Find where the given text appears and provide that cell's center as (X, Y) coordinate. 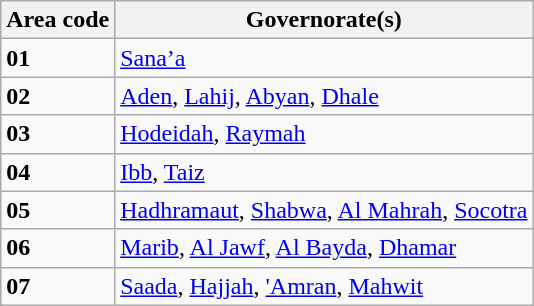
Marib, Al Jawf, Al Bayda, Dhamar (324, 248)
01 (58, 58)
05 (58, 210)
Hadhramaut, Shabwa, Al Mahrah, Socotra (324, 210)
Aden, Lahij, Abyan, Dhale (324, 96)
04 (58, 172)
Sana’a (324, 58)
07 (58, 286)
Area code (58, 20)
Saada, Hajjah, 'Amran, Mahwit (324, 286)
06 (58, 248)
03 (58, 134)
Ibb, Taiz (324, 172)
Governorate(s) (324, 20)
Hodeidah, Raymah (324, 134)
02 (58, 96)
